For the text-containing cell, return its midpoint in [X, Y] coordinate format. 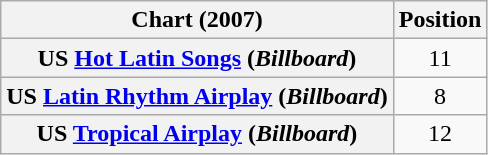
8 [440, 96]
Position [440, 20]
US Latin Rhythm Airplay (Billboard) [197, 96]
US Tropical Airplay (Billboard) [197, 134]
11 [440, 58]
12 [440, 134]
Chart (2007) [197, 20]
US Hot Latin Songs (Billboard) [197, 58]
